Return [X, Y] of the center of cell containing provided text 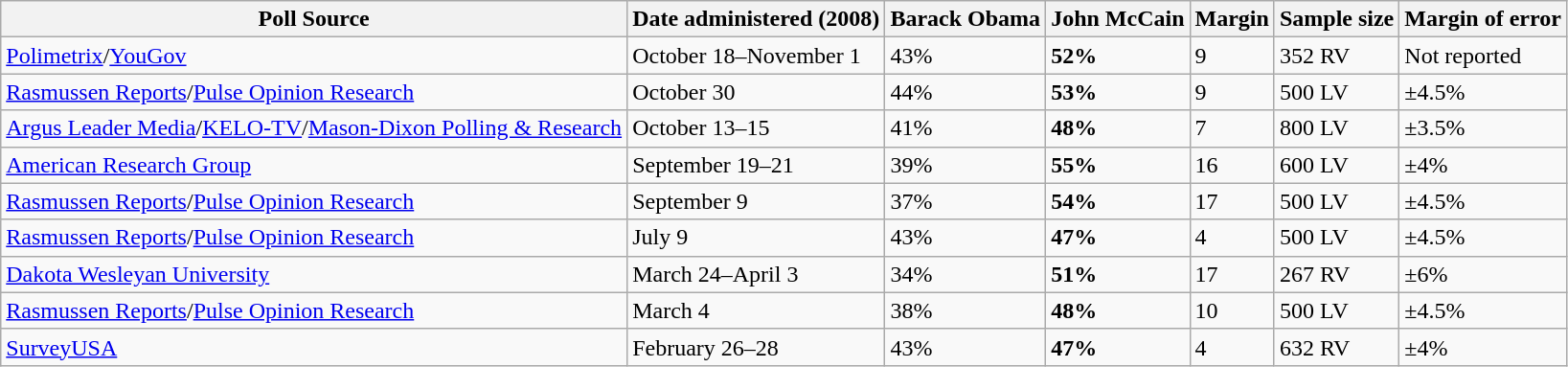
Margin of error [1483, 19]
October 13–15 [757, 128]
44% [966, 92]
38% [966, 310]
39% [966, 165]
October 18–November 1 [757, 56]
±3.5% [1483, 128]
54% [1118, 201]
16 [1232, 165]
Argus Leader Media/KELO-TV/Mason-Dixon Polling & Research [314, 128]
800 LV [1336, 128]
March 24–April 3 [757, 274]
July 9 [757, 238]
41% [966, 128]
Barack Obama [966, 19]
Polimetrix/YouGov [314, 56]
Dakota Wesleyan University [314, 274]
American Research Group [314, 165]
September 19–21 [757, 165]
Not reported [1483, 56]
352 RV [1336, 56]
September 9 [757, 201]
±6% [1483, 274]
Poll Source [314, 19]
34% [966, 274]
October 30 [757, 92]
SurveyUSA [314, 347]
Date administered (2008) [757, 19]
267 RV [1336, 274]
55% [1118, 165]
10 [1232, 310]
52% [1118, 56]
51% [1118, 274]
600 LV [1336, 165]
Margin [1232, 19]
John McCain [1118, 19]
Sample size [1336, 19]
53% [1118, 92]
March 4 [757, 310]
632 RV [1336, 347]
37% [966, 201]
February 26–28 [757, 347]
7 [1232, 128]
